Determine the (X, Y) coordinate at the center of the cell enclosing the given text.  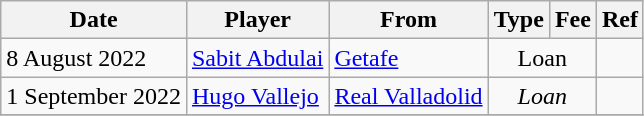
Getafe (408, 58)
From (408, 20)
Ref (620, 20)
Player (257, 20)
1 September 2022 (94, 96)
8 August 2022 (94, 58)
Type (518, 20)
Real Valladolid (408, 96)
Date (94, 20)
Hugo Vallejo (257, 96)
Fee (572, 20)
Sabit Abdulai (257, 58)
